Capture the cell that displays the provided text and extract its [X, Y] central coordinate. 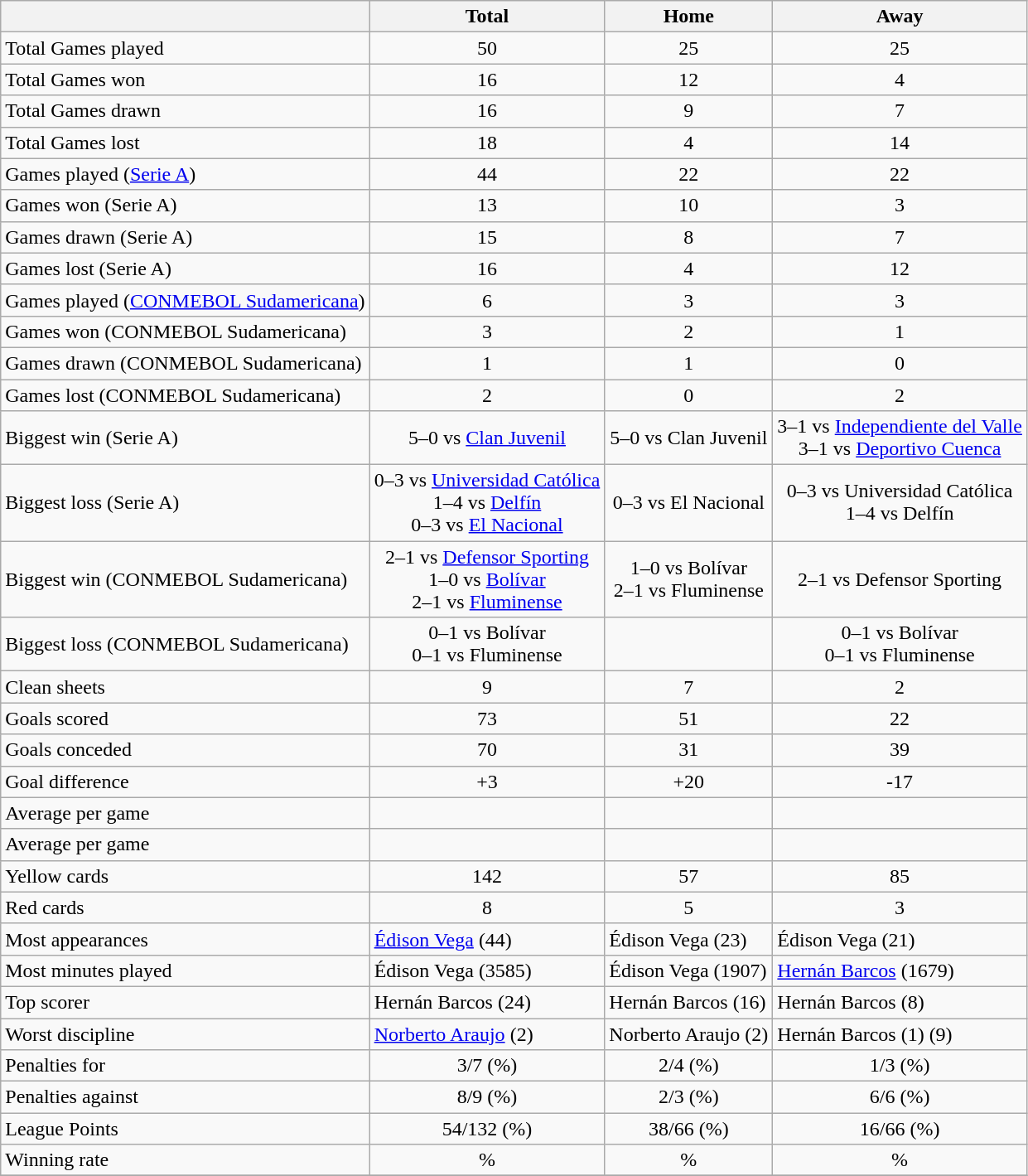
Hernán Barcos (1) (9) [900, 1033]
54/132 (%) [487, 1129]
Édison Vega (23) [689, 939]
Biggest win (Serie A) [186, 438]
Most appearances [186, 939]
3/7 (%) [487, 1066]
-17 [900, 782]
Worst discipline [186, 1033]
Total Games drawn [186, 111]
Red cards [186, 907]
2/4 (%) [689, 1066]
142 [487, 876]
1/3 (%) [900, 1066]
Clean sheets [186, 687]
Biggest loss (Serie A) [186, 503]
Goals conceded [186, 750]
50 [487, 48]
Édison Vega (44) [487, 939]
5 [689, 907]
2/3 (%) [689, 1097]
Goals scored [186, 719]
3–1 vs Independiente del Valle3–1 vs Deportivo Cuenca [900, 438]
Penalties against [186, 1097]
Hernán Barcos (16) [689, 1002]
League Points [186, 1129]
Total [487, 17]
Biggest loss (CONMEBOL Sudamericana) [186, 645]
Winning rate [186, 1160]
Édison Vega (21) [900, 939]
51 [689, 719]
Hernán Barcos (24) [487, 1002]
+20 [689, 782]
70 [487, 750]
8/9 (%) [487, 1097]
Most minutes played [186, 970]
Total Games lost [186, 143]
2–1 vs Defensor Sporting [900, 579]
Yellow cards [186, 876]
Goal difference [186, 782]
57 [689, 876]
Home [689, 17]
Hernán Barcos (8) [900, 1002]
73 [487, 719]
+3 [487, 782]
44 [487, 174]
Penalties for [186, 1066]
6 [487, 300]
0–3 vs Universidad Católica1–4 vs Delfín0–3 vs El Nacional [487, 503]
14 [900, 143]
Games drawn (CONMEBOL Sudamericana) [186, 363]
38/66 (%) [689, 1129]
18 [487, 143]
Games won (CONMEBOL Sudamericana) [186, 332]
Total Games played [186, 48]
Games played (Serie A) [186, 174]
Games played (CONMEBOL Sudamericana) [186, 300]
1–0 vs Bolívar2–1 vs Fluminense [689, 579]
10 [689, 206]
0–3 vs Universidad Católica1–4 vs Delfín [900, 503]
Hernán Barcos (1679) [900, 970]
Games won (Serie A) [186, 206]
85 [900, 876]
Édison Vega (1907) [689, 970]
Games drawn (Serie A) [186, 237]
31 [689, 750]
2–1 vs Defensor Sporting1–0 vs Bolívar2–1 vs Fluminense [487, 579]
15 [487, 237]
Édison Vega (3585) [487, 970]
Top scorer [186, 1002]
Biggest win (CONMEBOL Sudamericana) [186, 579]
6/6 (%) [900, 1097]
Total Games won [186, 80]
39 [900, 750]
Games lost (CONMEBOL Sudamericana) [186, 395]
13 [487, 206]
16/66 (%) [900, 1129]
0–3 vs El Nacional [689, 503]
Away [900, 17]
Games lost (Serie A) [186, 269]
